Search for the cell housing the specified text and yield its (X, Y) center coordinate. 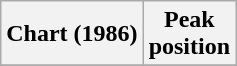
Chart (1986) (72, 34)
Peakposition (189, 34)
